Pinpoint the cell where the given text exists, returning its (x, y) midpoint coordinate. 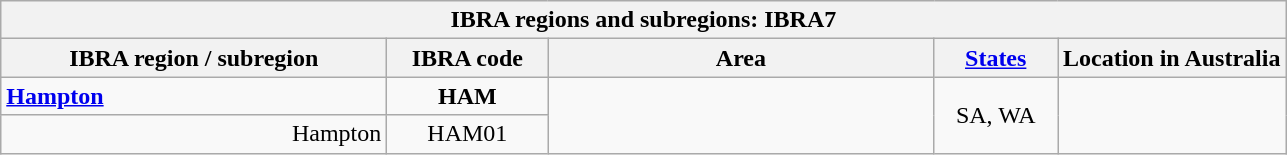
Location in Australia (1172, 58)
IBRA region / subregion (194, 58)
IBRA code (468, 58)
Area (741, 58)
States (996, 58)
SA, WA (996, 115)
IBRA regions and subregions: IBRA7 (644, 20)
HAM (468, 96)
HAM01 (468, 134)
